From the cell containing the given text, extract its center point as (X, Y) coordinate. 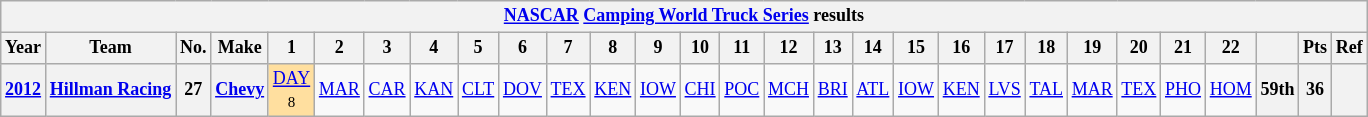
2 (340, 48)
1 (291, 48)
Hillman Racing (110, 90)
5 (478, 48)
17 (1004, 48)
19 (1092, 48)
21 (1184, 48)
16 (961, 48)
36 (1316, 90)
8 (613, 48)
DOV (523, 90)
13 (832, 48)
Pts (1316, 48)
2012 (24, 90)
HOM (1230, 90)
POC (742, 90)
TAL (1046, 90)
11 (742, 48)
KAN (434, 90)
10 (700, 48)
15 (916, 48)
CAR (387, 90)
CLT (478, 90)
27 (194, 90)
Chevy (240, 90)
7 (568, 48)
ATL (873, 90)
20 (1139, 48)
4 (434, 48)
14 (873, 48)
18 (1046, 48)
22 (1230, 48)
CHI (700, 90)
Year (24, 48)
MCH (789, 90)
12 (789, 48)
NASCAR Camping World Truck Series results (684, 16)
Make (240, 48)
LVS (1004, 90)
9 (658, 48)
No. (194, 48)
PHO (1184, 90)
59th (1278, 90)
BRI (832, 90)
Ref (1349, 48)
3 (387, 48)
DAY8 (291, 90)
Team (110, 48)
6 (523, 48)
